Detect which cell encompasses the target text, then output its (X, Y) center coordinate. 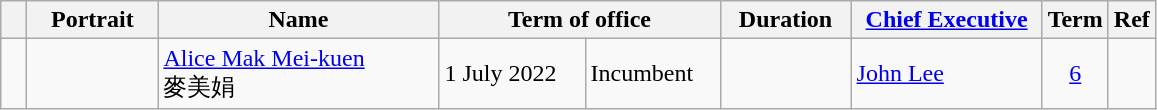
Alice Mak Mei-kuen麥美娟 (298, 74)
Name (298, 20)
Term (1075, 20)
1 July 2022 (512, 74)
John Lee (946, 74)
Portrait (92, 20)
Term of office (580, 20)
Incumbent (652, 74)
Ref (1132, 20)
Duration (786, 20)
Chief Executive (946, 20)
6 (1075, 74)
